Search for the cell housing the specified text and yield its [X, Y] center coordinate. 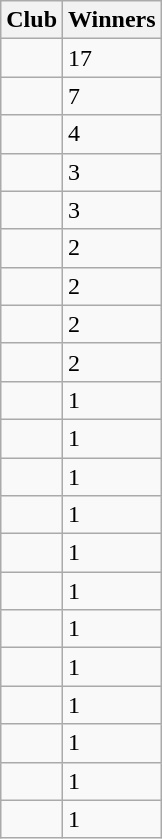
Winners [112, 20]
4 [112, 134]
Club [32, 20]
17 [112, 58]
7 [112, 96]
